Capture the cell that displays the provided text and extract its [x, y] central coordinate. 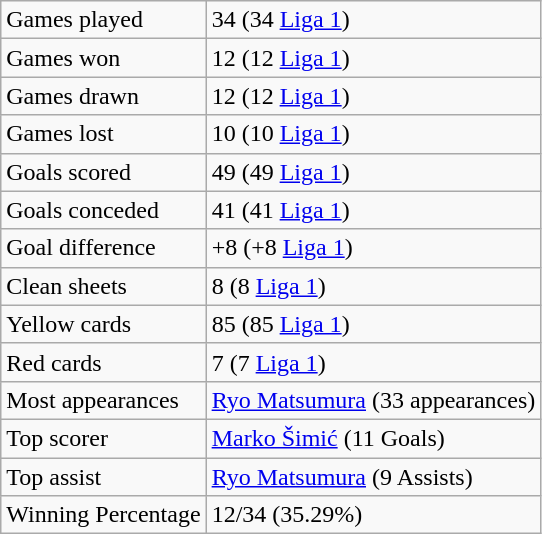
Ryo Matsumura (33 appearances) [374, 400]
Games drawn [104, 96]
Goals conceded [104, 210]
85 (85 Liga 1) [374, 324]
Clean sheets [104, 286]
Top assist [104, 477]
34 (34 Liga 1) [374, 20]
Ryo Matsumura (9 Assists) [374, 477]
Yellow cards [104, 324]
10 (10 Liga 1) [374, 134]
12/34 (35.29%) [374, 515]
49 (49 Liga 1) [374, 172]
Games played [104, 20]
41 (41 Liga 1) [374, 210]
Most appearances [104, 400]
Games lost [104, 134]
Marko Šimić (11 Goals) [374, 438]
Games won [104, 58]
Goals scored [104, 172]
Red cards [104, 362]
8 (8 Liga 1) [374, 286]
Goal difference [104, 248]
+8 (+8 Liga 1) [374, 248]
Winning Percentage [104, 515]
Top scorer [104, 438]
7 (7 Liga 1) [374, 362]
